Pinpoint the cell where the given text exists, returning its (X, Y) midpoint coordinate. 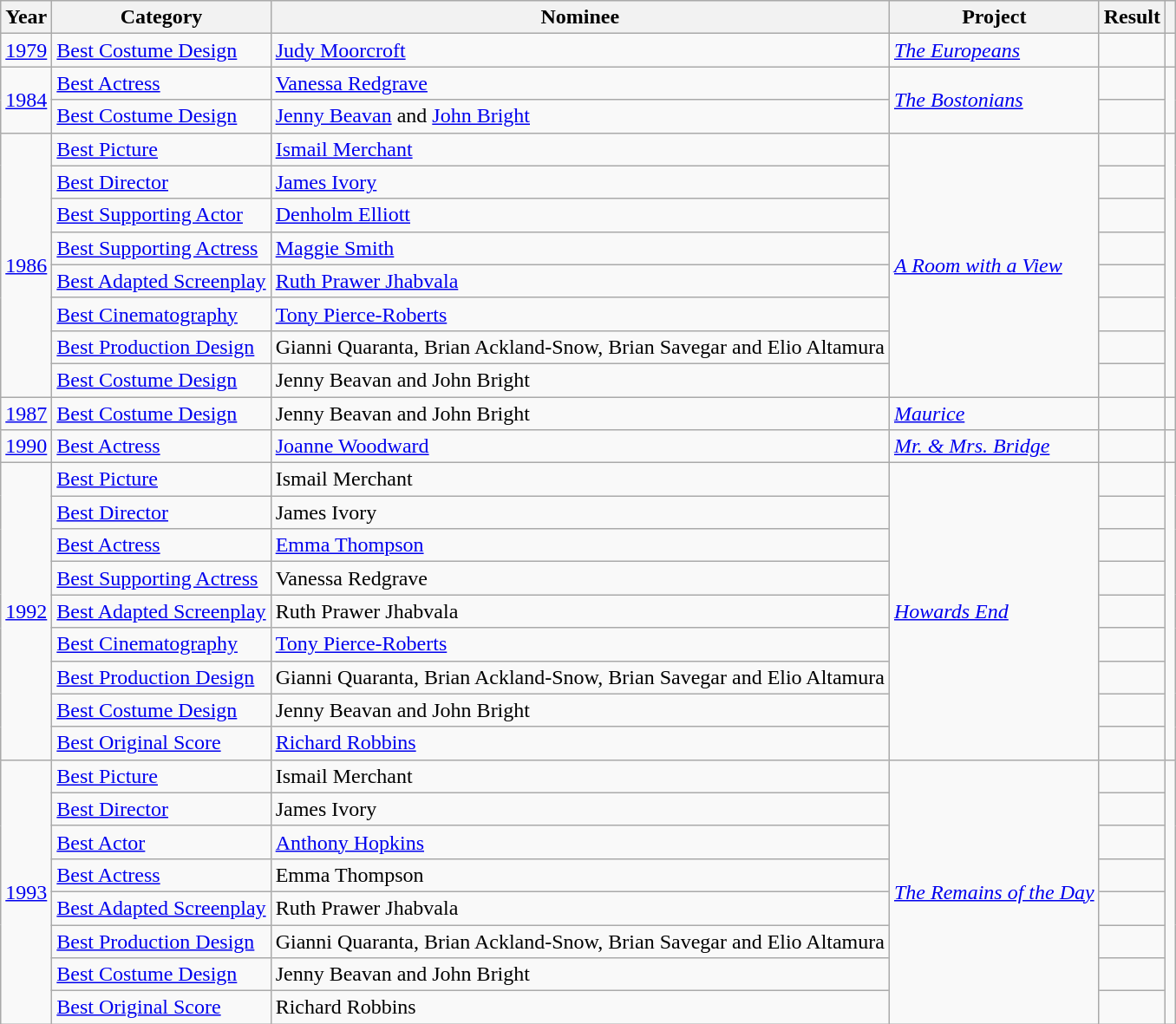
Project (994, 17)
Maurice (994, 414)
Maggie Smith (579, 248)
Best Actor (161, 842)
Judy Moorcroft (579, 50)
Result (1132, 17)
1993 (26, 891)
1987 (26, 414)
1992 (26, 612)
Category (161, 17)
1990 (26, 447)
1986 (26, 264)
The Europeans (994, 50)
The Remains of the Day (994, 891)
1984 (26, 100)
Anthony Hopkins (579, 842)
A Room with a View (994, 264)
Joanne Woodward (579, 447)
Best Supporting Actor (161, 215)
Howards End (994, 612)
Year (26, 17)
The Bostonians (994, 100)
1979 (26, 50)
Mr. & Mrs. Bridge (994, 447)
Nominee (579, 17)
Denholm Elliott (579, 215)
